Return the (X, Y) coordinate for the center point of the cell that contains the specified text.  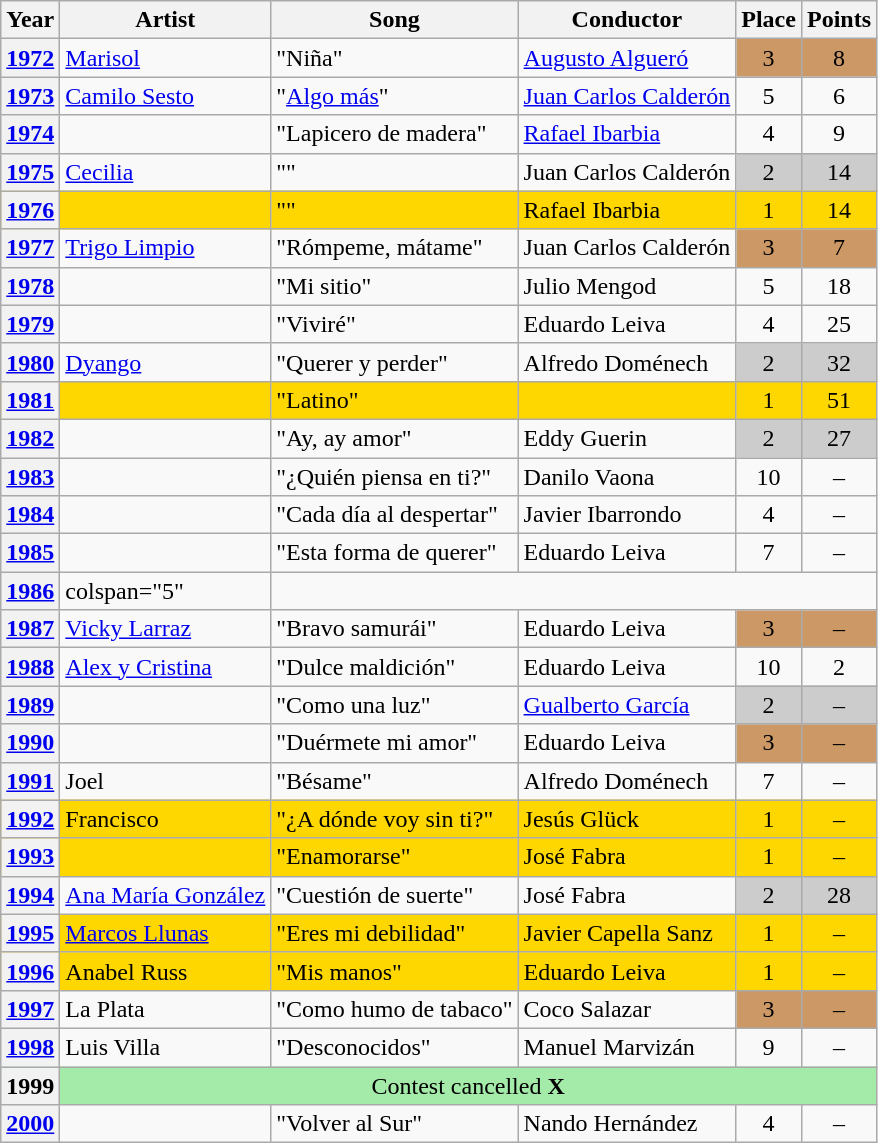
27 (838, 438)
"Volver al Sur" (394, 1124)
"Niña" (394, 58)
Alex y Cristina (166, 667)
1993 (30, 857)
"Como humo de tabaco" (394, 1009)
1973 (30, 96)
1980 (30, 362)
18 (838, 286)
"Latino" (394, 400)
Danilo Vaona (627, 477)
51 (838, 400)
La Plata (166, 1009)
1986 (30, 591)
2000 (30, 1124)
1979 (30, 324)
Ana María González (166, 895)
Year (30, 20)
1985 (30, 553)
25 (838, 324)
1982 (30, 438)
Artist (166, 20)
Luis Villa (166, 1047)
colspan="5" (166, 591)
"Ay, ay amor" (394, 438)
"Bésame" (394, 781)
Augusto Algueró (627, 58)
Points (838, 20)
1972 (30, 58)
1976 (30, 210)
Coco Salazar (627, 1009)
Marcos Llunas (166, 933)
"Algo más" (394, 96)
1974 (30, 134)
"Querer y perder" (394, 362)
Javier Ibarrondo (627, 515)
Marisol (166, 58)
"¿A dónde voy sin ti?" (394, 819)
"Viviré" (394, 324)
28 (838, 895)
1991 (30, 781)
"Como una luz" (394, 705)
6 (838, 96)
8 (838, 58)
"Enamorarse" (394, 857)
Jesús Glück (627, 819)
Eddy Guerin (627, 438)
Contest cancelled X (468, 1085)
Joel (166, 781)
1987 (30, 629)
"Eres mi debilidad" (394, 933)
"Bravo samurái" (394, 629)
"¿Quién piensa en ti?" (394, 477)
1975 (30, 172)
"Cada día al despertar" (394, 515)
"Mi sitio" (394, 286)
1977 (30, 248)
32 (838, 362)
1994 (30, 895)
Song (394, 20)
"Cuestión de suerte" (394, 895)
Julio Mengod (627, 286)
Gualberto García (627, 705)
1999 (30, 1085)
1981 (30, 400)
1988 (30, 667)
"Lapicero de madera" (394, 134)
Vicky Larraz (166, 629)
Javier Capella Sanz (627, 933)
Manuel Marvizán (627, 1047)
1996 (30, 971)
Francisco (166, 819)
Dyango (166, 362)
"Dulce maldición" (394, 667)
Trigo Limpio (166, 248)
"Desconocidos" (394, 1047)
1998 (30, 1047)
Cecilia (166, 172)
1978 (30, 286)
1997 (30, 1009)
1995 (30, 933)
1989 (30, 705)
Place (769, 20)
"Duérmete mi amor" (394, 743)
"Mis manos" (394, 971)
1983 (30, 477)
Anabel Russ (166, 971)
"Esta forma de querer" (394, 553)
Conductor (627, 20)
1992 (30, 819)
"Rómpeme, mátame" (394, 248)
Camilo Sesto (166, 96)
1990 (30, 743)
Nando Hernández (627, 1124)
1984 (30, 515)
